From the cell containing the given text, extract its center point as [x, y] coordinate. 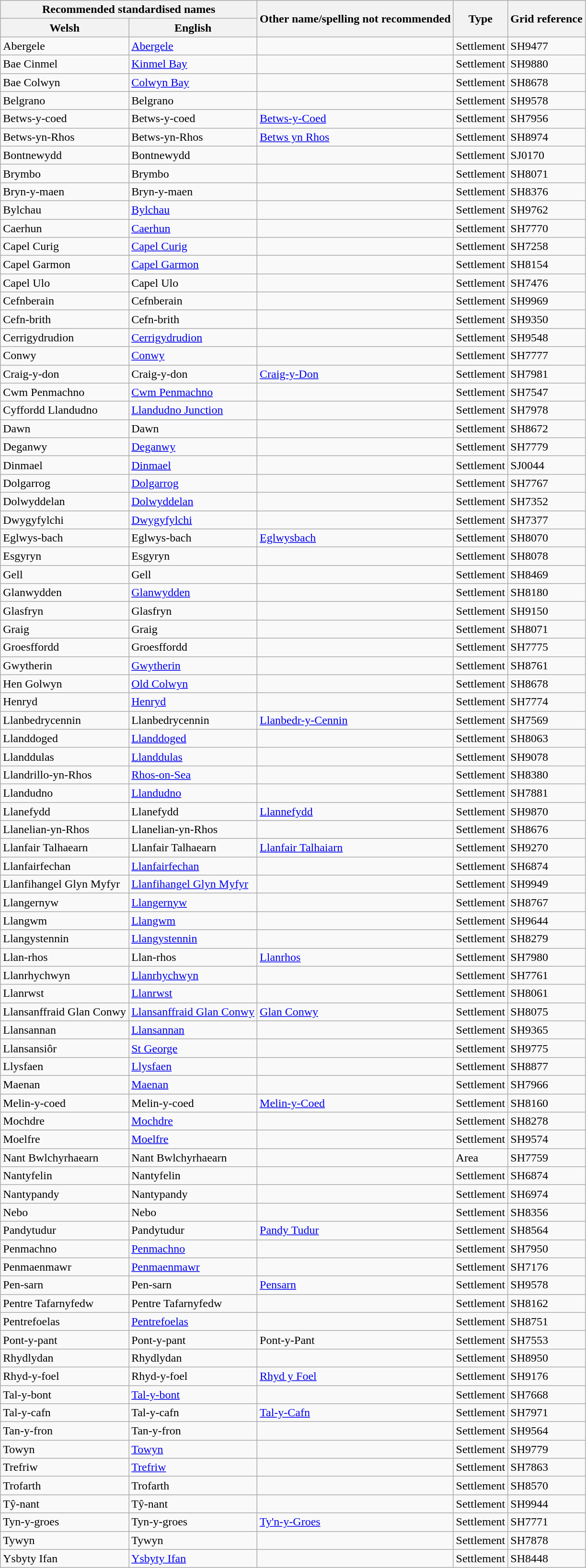
SH7956 [546, 119]
SH8180 [546, 593]
Llandrillo-yn-Rhos [65, 775]
SH7971 [546, 1413]
SH8564 [546, 1230]
SH8070 [546, 538]
SH8063 [546, 738]
SH7980 [546, 957]
SH7569 [546, 720]
SH9270 [546, 848]
Betws yn Rhos [356, 137]
SH7377 [546, 519]
SH8160 [546, 1103]
Llanfair Talhaiarn [356, 848]
SH7767 [546, 483]
Llannefydd [356, 812]
SH7950 [546, 1249]
Llanrhos [356, 957]
Craig-y-Don [356, 374]
SH7352 [546, 501]
SH9880 [546, 64]
SJ0044 [546, 465]
Pandy Tudur [356, 1230]
Bae Colwyn [65, 82]
SH7547 [546, 392]
SH9365 [546, 1030]
SH8751 [546, 1321]
SH8469 [546, 575]
Area [481, 1158]
Cyffordd Llandudno [65, 410]
SH7863 [546, 1467]
Welsh [65, 28]
SH8061 [546, 993]
SH9949 [546, 884]
SH9477 [546, 46]
SH8162 [546, 1303]
SH9969 [546, 301]
Glan Conwy [356, 1012]
Eglwysbach [356, 538]
SH8448 [546, 1558]
SH9644 [546, 921]
SH8279 [546, 939]
Llandudno Junction [193, 410]
SH8877 [546, 1066]
Type [481, 19]
SH8570 [546, 1486]
Kinmel Bay [193, 64]
SH9870 [546, 812]
Rhyd y Foel [356, 1376]
SH7779 [546, 447]
SH9176 [546, 1376]
SH7176 [546, 1267]
SH8376 [546, 192]
SH7770 [546, 228]
Hen Golwyn [65, 684]
SH9350 [546, 319]
SH8761 [546, 666]
Ty'n-y-Groes [356, 1522]
Betws-y-Coed [356, 119]
Pont-y-Pant [356, 1340]
Recommended standardised names [129, 10]
SJ0170 [546, 155]
SH7774 [546, 702]
SH8075 [546, 1012]
SH7759 [546, 1158]
SH7771 [546, 1522]
SH8078 [546, 556]
SH9564 [546, 1431]
Bae Cinmel [65, 64]
SH7761 [546, 975]
St George [193, 1048]
Tal-y-Cafn [356, 1413]
SH8676 [546, 830]
Llanbedr-y-Cennin [356, 720]
Melin-y-Coed [356, 1103]
SH9574 [546, 1139]
Other name/spelling not recommended [356, 19]
SH8154 [546, 265]
Rhos-on-Sea [193, 775]
SH9775 [546, 1048]
SH7668 [546, 1395]
SH9762 [546, 210]
SH8672 [546, 429]
SH9150 [546, 611]
SH7966 [546, 1084]
SH7777 [546, 356]
SH8974 [546, 137]
SH8356 [546, 1212]
Grid reference [546, 19]
SH8380 [546, 775]
SH8950 [546, 1358]
Old Colwyn [193, 684]
SH9944 [546, 1504]
SH7978 [546, 410]
SH7258 [546, 247]
SH8767 [546, 902]
English [193, 28]
SH9779 [546, 1449]
SH7476 [546, 283]
SH7981 [546, 374]
SH7881 [546, 793]
Pensarn [356, 1285]
Colwyn Bay [193, 82]
SH9548 [546, 338]
SH8278 [546, 1121]
SH7878 [546, 1540]
SH7553 [546, 1340]
Llansansiôr [65, 1048]
SH9078 [546, 756]
SH7775 [546, 647]
SH6974 [546, 1194]
